Return the (x, y) coordinate for the center point of the cell that contains the specified text.  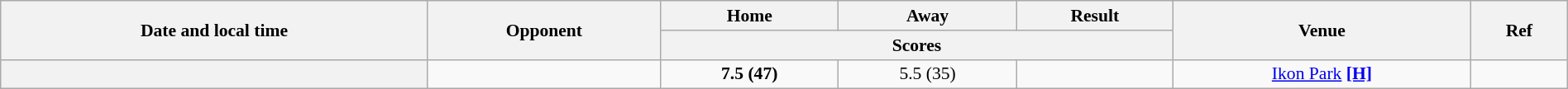
Ref (1520, 30)
7.5 (47) (749, 74)
Opponent (544, 30)
Result (1095, 16)
Away (928, 16)
Ikon Park [H] (1322, 74)
Scores (917, 45)
Venue (1322, 30)
5.5 (35) (928, 74)
Home (749, 16)
Date and local time (214, 30)
